Return the [x, y] coordinate for the center point of the cell that contains the specified text.  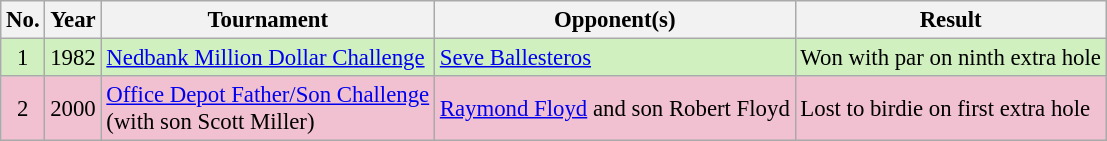
Raymond Floyd and son Robert Floyd [616, 108]
2000 [73, 108]
1 [23, 58]
Won with par on ninth extra hole [950, 58]
Result [950, 20]
Office Depot Father/Son Challenge(with son Scott Miller) [268, 108]
Tournament [268, 20]
Opponent(s) [616, 20]
Nedbank Million Dollar Challenge [268, 58]
Seve Ballesteros [616, 58]
Year [73, 20]
No. [23, 20]
2 [23, 108]
Lost to birdie on first extra hole [950, 108]
1982 [73, 58]
